Find where the given text appears and provide that cell's center as (x, y) coordinate. 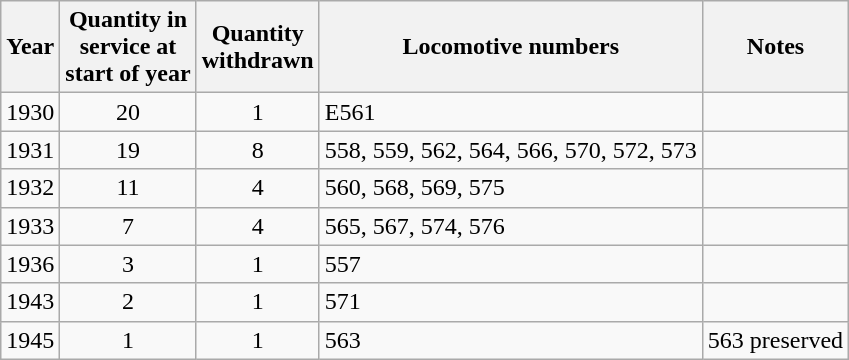
Quantitywithdrawn (258, 47)
1932 (30, 188)
571 (510, 302)
563 (510, 340)
560, 568, 569, 575 (510, 188)
Notes (775, 47)
E561 (510, 112)
11 (128, 188)
8 (258, 150)
565, 567, 574, 576 (510, 226)
19 (128, 150)
Quantity inservice atstart of year (128, 47)
Year (30, 47)
2 (128, 302)
1943 (30, 302)
1936 (30, 264)
563 preserved (775, 340)
3 (128, 264)
558, 559, 562, 564, 566, 570, 572, 573 (510, 150)
1933 (30, 226)
1930 (30, 112)
1931 (30, 150)
1945 (30, 340)
557 (510, 264)
Locomotive numbers (510, 47)
20 (128, 112)
7 (128, 226)
